Scan for the cell matching the given text and deliver its [x, y] coordinate at center. 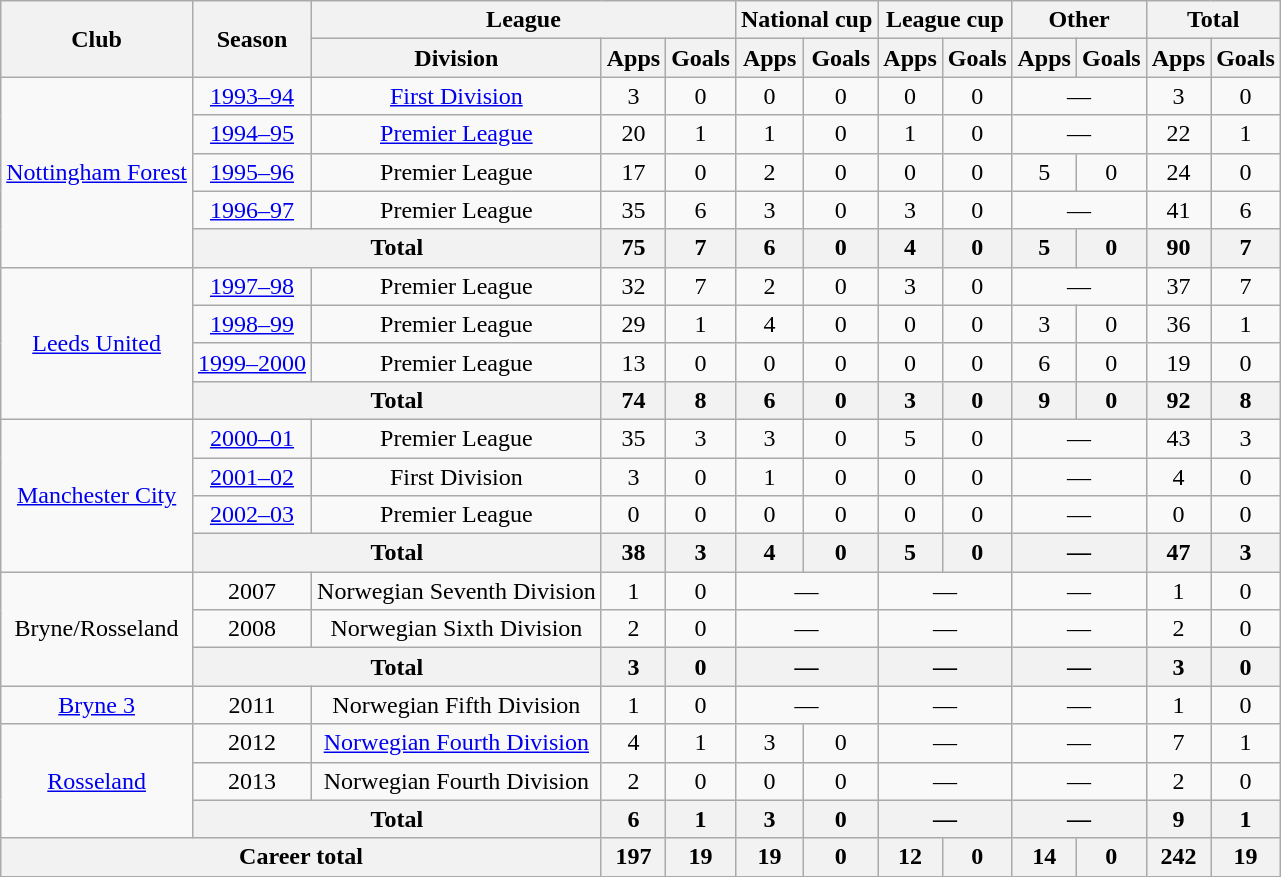
17 [633, 172]
32 [633, 286]
2011 [252, 705]
Other [1079, 20]
1994–95 [252, 134]
1996–97 [252, 210]
2001–02 [252, 477]
90 [1178, 248]
Norwegian Seventh Division [457, 591]
National cup [806, 20]
League [524, 20]
92 [1178, 400]
242 [1178, 857]
Nottingham Forest [97, 172]
Career total [301, 857]
14 [1044, 857]
1999–2000 [252, 362]
29 [633, 324]
Season [252, 39]
2012 [252, 743]
1998–99 [252, 324]
20 [633, 134]
37 [1178, 286]
Bryne/Rosseland [97, 629]
38 [633, 553]
1995–96 [252, 172]
41 [1178, 210]
43 [1178, 438]
197 [633, 857]
Club [97, 39]
75 [633, 248]
2013 [252, 781]
12 [910, 857]
League cup [945, 20]
1993–94 [252, 96]
Norwegian Sixth Division [457, 629]
1997–98 [252, 286]
Manchester City [97, 495]
2002–03 [252, 515]
47 [1178, 553]
2000–01 [252, 438]
24 [1178, 172]
74 [633, 400]
2008 [252, 629]
36 [1178, 324]
Rosseland [97, 781]
Norwegian Fifth Division [457, 705]
Leeds United [97, 343]
Division [457, 58]
Bryne 3 [97, 705]
13 [633, 362]
22 [1178, 134]
2007 [252, 591]
